Scan for the cell matching the given text and deliver its [x, y] coordinate at center. 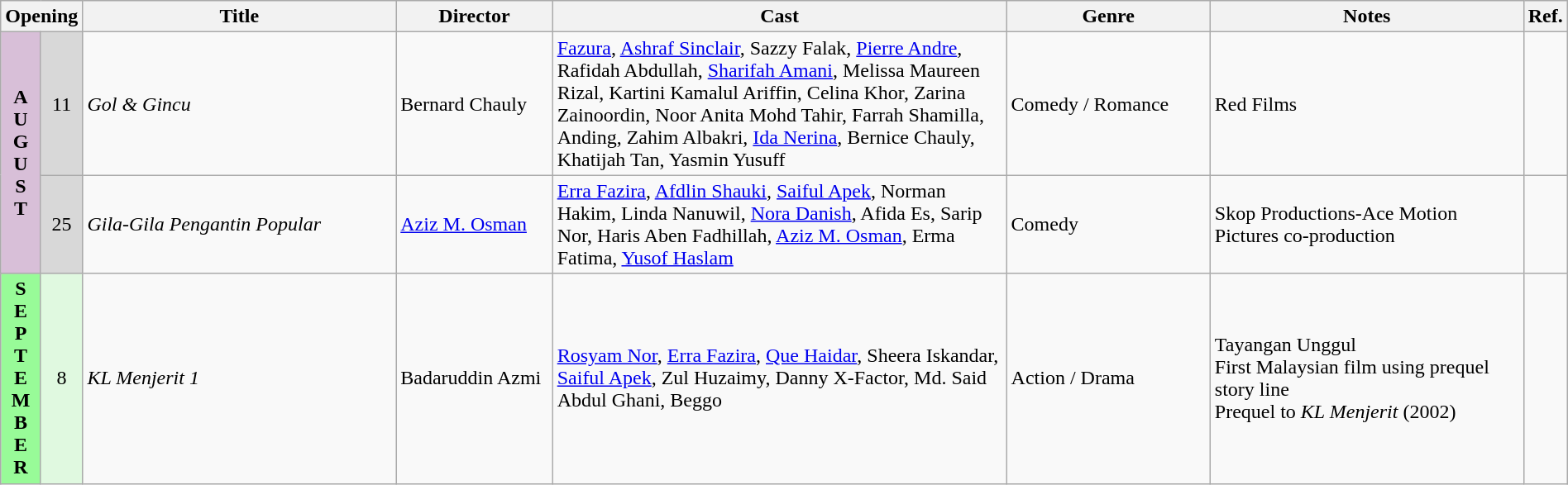
Action / Drama [1108, 378]
Badaruddin Azmi [475, 378]
KL Menjerit 1 [240, 378]
AUGUST [22, 153]
25 [61, 225]
Notes [1366, 17]
Opening [41, 17]
Tayangan UnggulFirst Malaysian film using prequel story linePrequel to KL Menjerit (2002) [1366, 378]
Ref. [1545, 17]
Comedy / Romance [1108, 104]
Gol & Gincu [240, 104]
Skop Productions-Ace Motion Pictures co-production [1366, 225]
Bernard Chauly [475, 104]
Rosyam Nor, Erra Fazira, Que Haidar, Sheera Iskandar, Saiful Apek, Zul Huzaimy, Danny X-Factor, Md. Said Abdul Ghani, Beggo [779, 378]
Title [240, 17]
11 [61, 104]
Cast [779, 17]
Director [475, 17]
Genre [1108, 17]
SEPTEMBER [22, 378]
8 [61, 378]
Red Films [1366, 104]
Comedy [1108, 225]
Gila-Gila Pengantin Popular [240, 225]
Aziz M. Osman [475, 225]
